From the cell containing the given text, extract its center point as (x, y) coordinate. 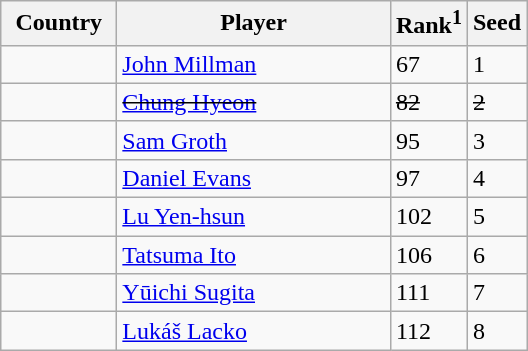
3 (496, 140)
95 (428, 140)
8 (496, 331)
5 (496, 217)
1 (496, 64)
Rank1 (428, 24)
Lu Yen-hsun (254, 217)
102 (428, 217)
67 (428, 64)
Player (254, 24)
Lukáš Lacko (254, 331)
4 (496, 178)
6 (496, 255)
106 (428, 255)
111 (428, 293)
Country (59, 24)
Seed (496, 24)
7 (496, 293)
Sam Groth (254, 140)
Chung Hyeon (254, 102)
112 (428, 331)
Tatsuma Ito (254, 255)
82 (428, 102)
97 (428, 178)
Yūichi Sugita (254, 293)
John Millman (254, 64)
Daniel Evans (254, 178)
2 (496, 102)
